Pinpoint the cell where the given text exists, returning its [X, Y] midpoint coordinate. 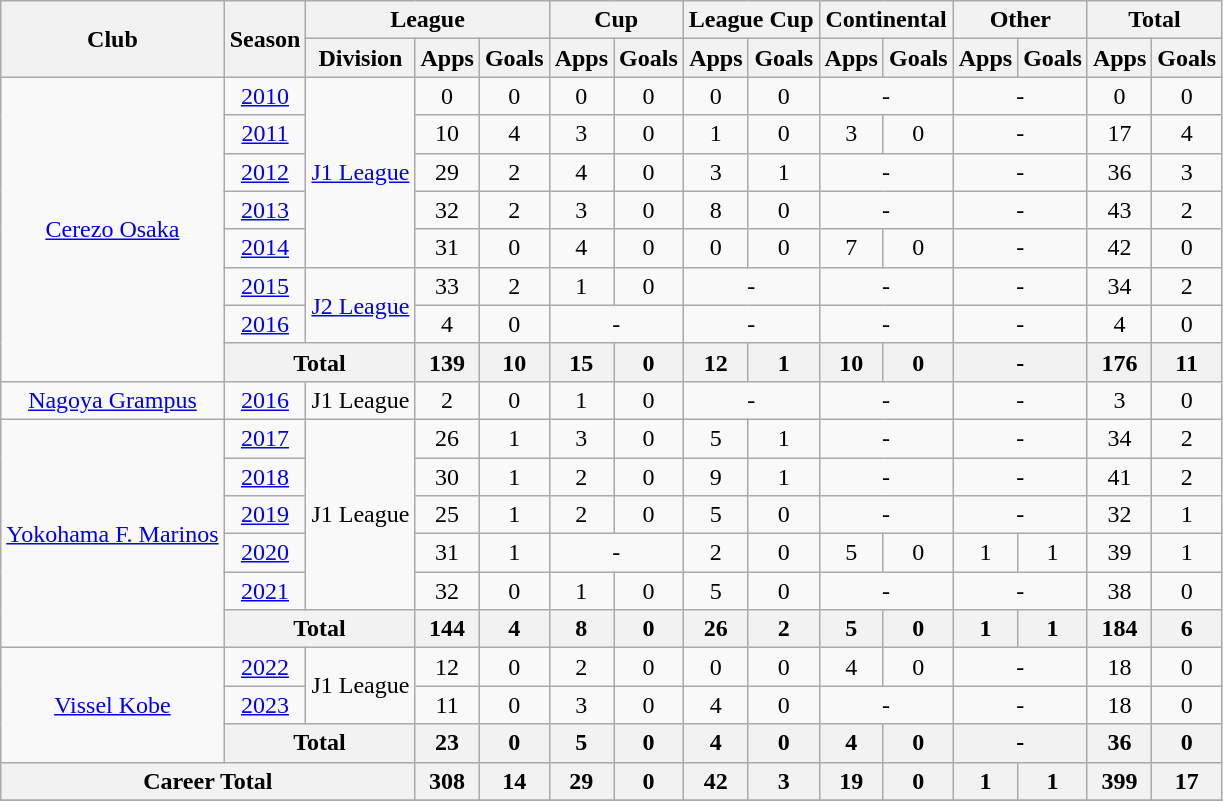
14 [514, 781]
Season [265, 39]
9 [716, 477]
30 [447, 477]
2019 [265, 515]
39 [1119, 553]
2018 [265, 477]
176 [1119, 362]
Club [112, 39]
2013 [265, 210]
6 [1187, 629]
2020 [265, 553]
2015 [265, 286]
2010 [265, 96]
33 [447, 286]
J2 League [360, 305]
Cup [616, 20]
2023 [265, 705]
2011 [265, 134]
2014 [265, 248]
League Cup [751, 20]
Vissel Kobe [112, 705]
308 [447, 781]
League [428, 20]
Career Total [208, 781]
2017 [265, 438]
Continental [886, 20]
Other [1020, 20]
184 [1119, 629]
Division [360, 58]
15 [581, 362]
25 [447, 515]
23 [447, 743]
19 [851, 781]
139 [447, 362]
Yokohama F. Marinos [112, 533]
Nagoya Grampus [112, 400]
41 [1119, 477]
2012 [265, 172]
43 [1119, 210]
399 [1119, 781]
2021 [265, 591]
38 [1119, 591]
2022 [265, 667]
144 [447, 629]
7 [851, 248]
Cerezo Osaka [112, 229]
